Scan for the cell matching the given text and deliver its (X, Y) coordinate at center. 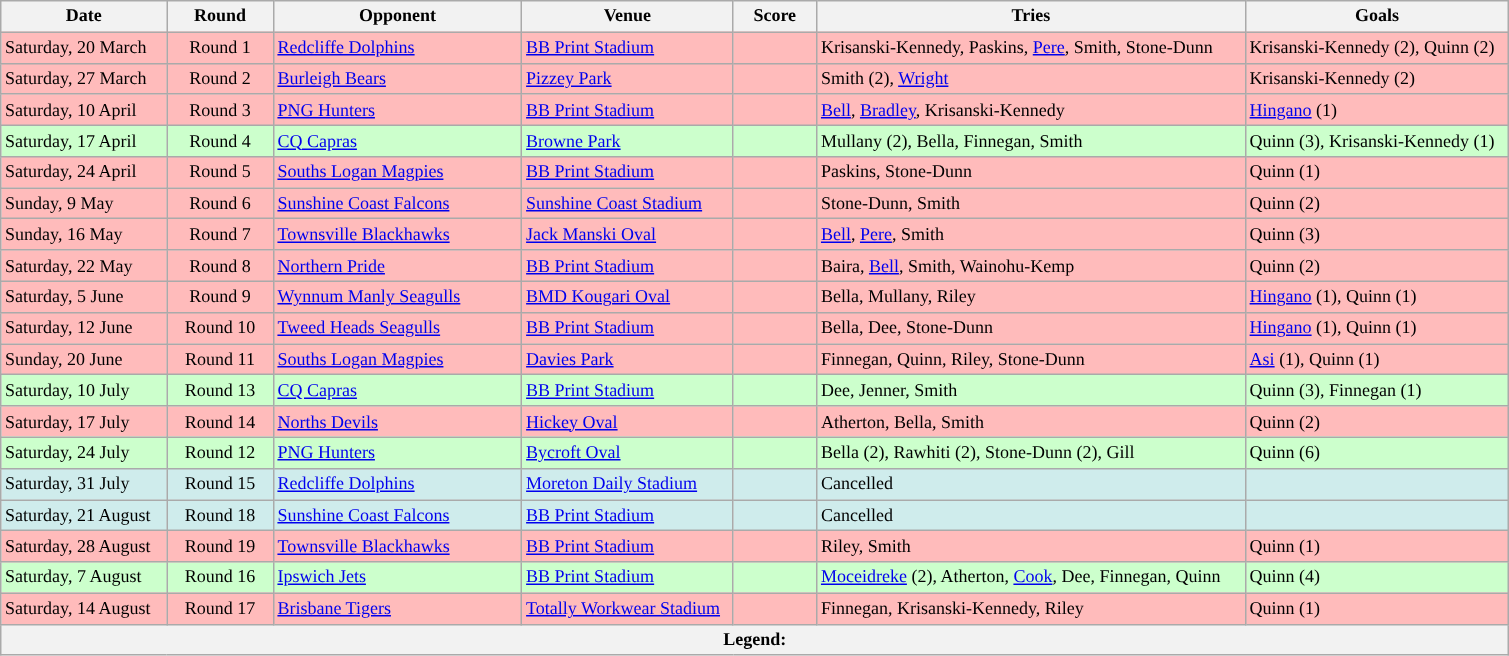
Jack Manski Oval (628, 234)
Saturday, 20 March (84, 48)
Legend: (755, 640)
Wynnum Manly Seagulls (398, 296)
Round 8 (220, 266)
Ipswich Jets (398, 578)
Hingano (1) (1377, 110)
Stone-Dunn, Smith (1032, 204)
Davies Park (628, 360)
Round 6 (220, 204)
Round 17 (220, 608)
Tweed Heads Seagulls (398, 328)
Round 3 (220, 110)
Saturday, 7 August (84, 578)
Tries (1032, 16)
Krisanski-Kennedy (2) (1377, 78)
Round (220, 16)
Saturday, 21 August (84, 516)
Pizzey Park (628, 78)
Quinn (6) (1377, 452)
Quinn (3), Krisanski-Kennedy (1) (1377, 140)
Bycroft Oval (628, 452)
Totally Workwear Stadium (628, 608)
Round 18 (220, 516)
Round 16 (220, 578)
Asi (1), Quinn (1) (1377, 360)
Hickey Oval (628, 422)
Round 11 (220, 360)
Riley, Smith (1032, 546)
Round 5 (220, 172)
Paskins, Stone-Dunn (1032, 172)
Saturday, 24 July (84, 452)
Sunday, 16 May (84, 234)
Round 19 (220, 546)
Dee, Jenner, Smith (1032, 390)
Saturday, 10 April (84, 110)
Round 12 (220, 452)
Round 15 (220, 484)
Saturday, 12 June (84, 328)
Atherton, Bella, Smith (1032, 422)
Sunshine Coast Stadium (628, 204)
Moreton Daily Stadium (628, 484)
Quinn (4) (1377, 578)
Quinn (3) (1377, 234)
Venue (628, 16)
Saturday, 22 May (84, 266)
Saturday, 17 April (84, 140)
Date (84, 16)
Mullany (2), Bella, Finnegan, Smith (1032, 140)
Bell, Bradley, Krisanski-Kennedy (1032, 110)
Round 2 (220, 78)
Smith (2), Wright (1032, 78)
Quinn (3), Finnegan (1) (1377, 390)
Saturday, 17 July (84, 422)
Norths Devils (398, 422)
Baira, Bell, Smith, Wainohu-Kemp (1032, 266)
Round 9 (220, 296)
Burleigh Bears (398, 78)
Score (775, 16)
Krisanski-Kennedy (2), Quinn (2) (1377, 48)
Round 4 (220, 140)
Browne Park (628, 140)
Round 13 (220, 390)
Round 1 (220, 48)
Saturday, 24 April (84, 172)
Saturday, 5 June (84, 296)
Bella, Mullany, Riley (1032, 296)
Moceidreke (2), Atherton, Cook, Dee, Finnegan, Quinn (1032, 578)
Saturday, 10 July (84, 390)
Saturday, 28 August (84, 546)
Round 10 (220, 328)
Finnegan, Krisanski-Kennedy, Riley (1032, 608)
Saturday, 14 August (84, 608)
Sunday, 20 June (84, 360)
Opponent (398, 16)
Sunday, 9 May (84, 204)
Bell, Pere, Smith (1032, 234)
Saturday, 27 March (84, 78)
Round 14 (220, 422)
Krisanski-Kennedy, Paskins, Pere, Smith, Stone-Dunn (1032, 48)
Goals (1377, 16)
BMD Kougari Oval (628, 296)
Brisbane Tigers (398, 608)
Round 7 (220, 234)
Northern Pride (398, 266)
Bella (2), Rawhiti (2), Stone-Dunn (2), Gill (1032, 452)
Saturday, 31 July (84, 484)
Bella, Dee, Stone-Dunn (1032, 328)
Finnegan, Quinn, Riley, Stone-Dunn (1032, 360)
